Capture the cell that displays the provided text and extract its (X, Y) central coordinate. 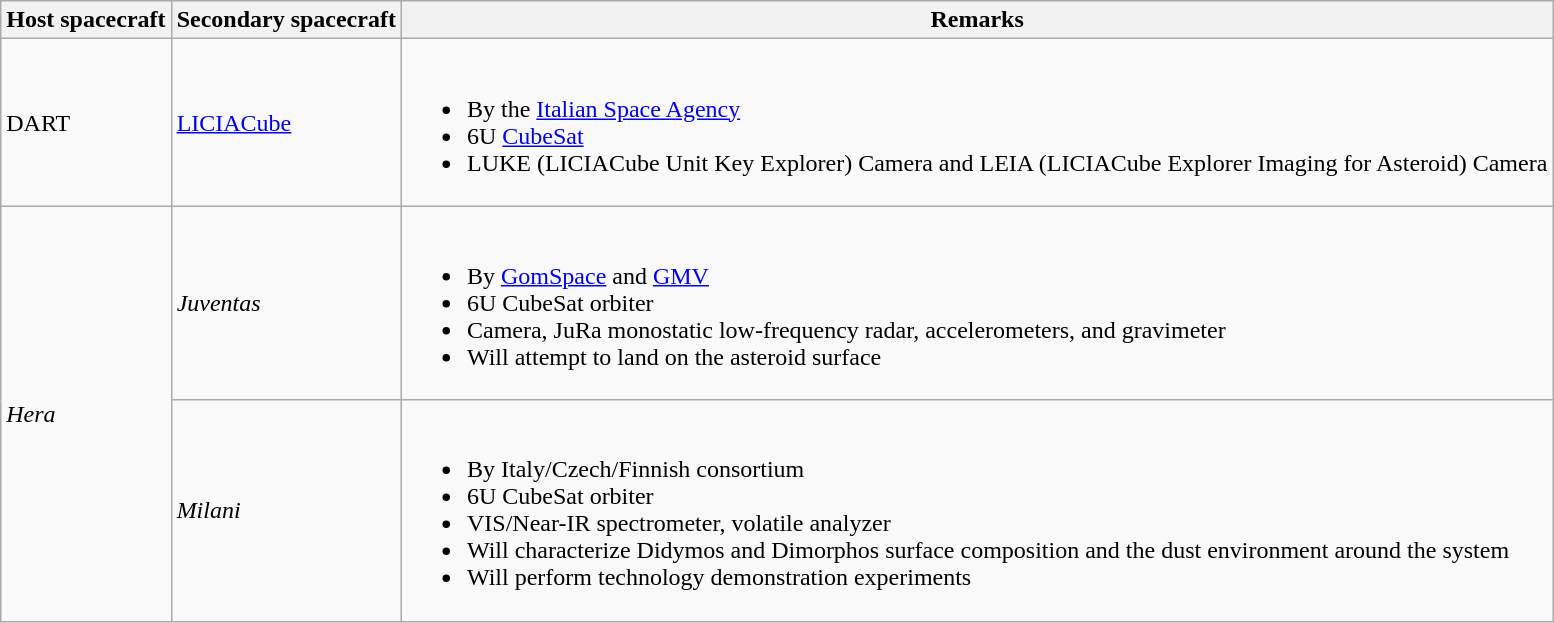
Hera (86, 414)
LICIACube (286, 122)
DART (86, 122)
Juventas (286, 303)
Secondary spacecraft (286, 20)
Host spacecraft (86, 20)
By the Italian Space Agency6U CubeSatLUKE (LICIACube Unit Key Explorer) Camera and LEIA (LICIACube Explorer Imaging for Asteroid) Camera (976, 122)
Milani (286, 510)
Remarks (976, 20)
